From the cell containing the given text, extract its center point as [x, y] coordinate. 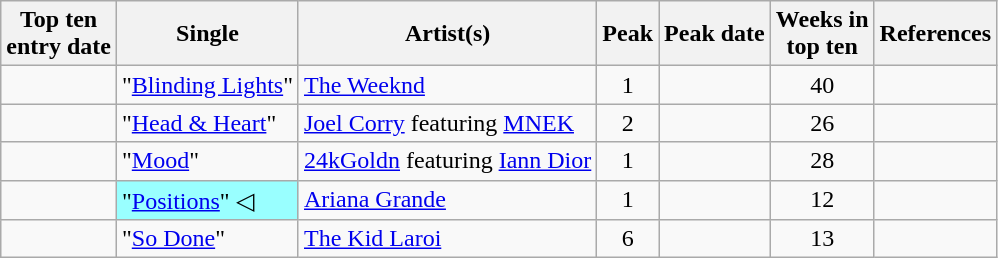
The Kid Laroi [447, 239]
"Blinding Lights" [207, 85]
12 [822, 200]
References [936, 34]
The Weeknd [447, 85]
Single [207, 34]
Peak [628, 34]
2 [628, 123]
Joel Corry featuring MNEK [447, 123]
40 [822, 85]
26 [822, 123]
Peak date [715, 34]
13 [822, 239]
"Head & Heart" [207, 123]
Top tenentry date [59, 34]
28 [822, 161]
6 [628, 239]
"Positions" ◁ [207, 200]
Artist(s) [447, 34]
24kGoldn featuring Iann Dior [447, 161]
"Mood" [207, 161]
"So Done" [207, 239]
Weeks intop ten [822, 34]
Ariana Grande [447, 200]
